Determine the (x, y) coordinate at the center of the cell enclosing the given text.  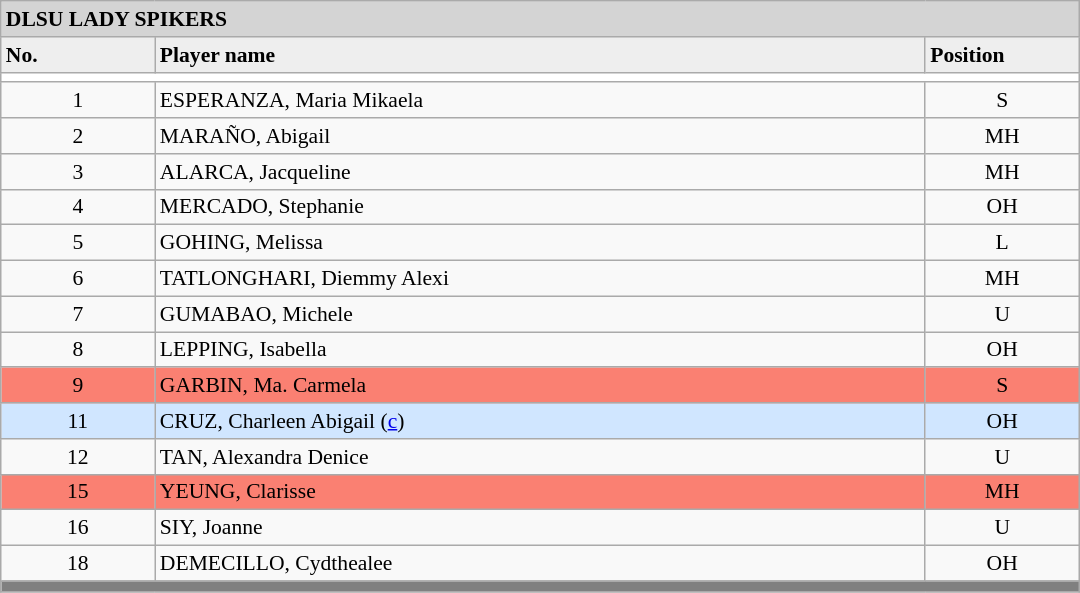
Player name (540, 55)
15 (78, 492)
L (1002, 243)
MERCADO, Stephanie (540, 207)
9 (78, 386)
ALARCA, Jacqueline (540, 172)
GARBIN, Ma. Carmela (540, 386)
4 (78, 207)
GOHING, Melissa (540, 243)
YEUNG, Clarisse (540, 492)
No. (78, 55)
6 (78, 279)
5 (78, 243)
2 (78, 136)
Position (1002, 55)
ESPERANZA, Maria Mikaela (540, 101)
GUMABAO, Michele (540, 314)
LEPPING, Isabella (540, 350)
1 (78, 101)
7 (78, 314)
12 (78, 457)
TATLONGHARI, Diemmy Alexi (540, 279)
8 (78, 350)
16 (78, 528)
11 (78, 421)
MARAÑO, Abigail (540, 136)
CRUZ, Charleen Abigail (c) (540, 421)
DLSU LADY SPIKERS (540, 19)
TAN, Alexandra Denice (540, 457)
SIY, Joanne (540, 528)
18 (78, 564)
3 (78, 172)
DEMECILLO, Cydthealee (540, 564)
